For the text-containing cell, return its midpoint in (x, y) coordinate format. 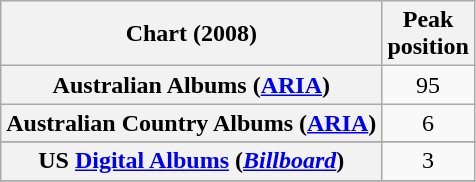
Chart (2008) (192, 34)
95 (428, 85)
Peakposition (428, 34)
US Digital Albums (Billboard) (192, 161)
Australian Albums (ARIA) (192, 85)
Australian Country Albums (ARIA) (192, 123)
6 (428, 123)
3 (428, 161)
